Provide the (X, Y) coordinate of the cell's center where the given text is located.  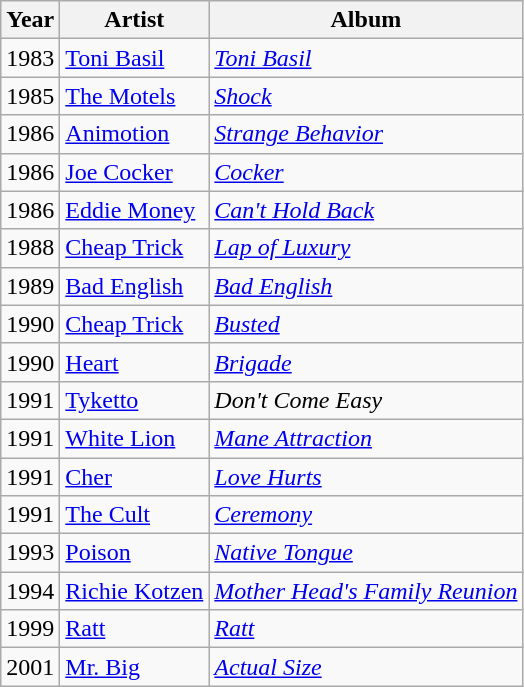
Brigade (366, 362)
Can't Hold Back (366, 210)
Heart (134, 362)
Eddie Money (134, 210)
Year (30, 20)
Don't Come Easy (366, 400)
Strange Behavior (366, 134)
Cocker (366, 172)
1989 (30, 286)
Artist (134, 20)
Mother Head's Family Reunion (366, 591)
1999 (30, 629)
Lap of Luxury (366, 248)
White Lion (134, 438)
Native Tongue (366, 553)
Poison (134, 553)
1985 (30, 96)
Actual Size (366, 667)
Album (366, 20)
Tyketto (134, 400)
Cher (134, 477)
Richie Kotzen (134, 591)
The Cult (134, 515)
1983 (30, 58)
1993 (30, 553)
Love Hurts (366, 477)
Shock (366, 96)
1988 (30, 248)
Ceremony (366, 515)
Mr. Big (134, 667)
The Motels (134, 96)
Mane Attraction (366, 438)
Busted (366, 324)
Joe Cocker (134, 172)
2001 (30, 667)
Animotion (134, 134)
1994 (30, 591)
